Detect which cell encompasses the target text, then output its (X, Y) center coordinate. 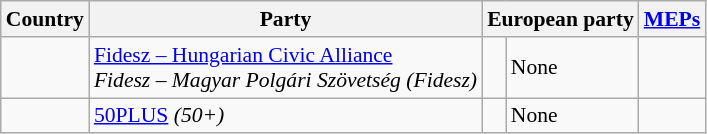
Party (286, 19)
50PLUS (50+) (286, 116)
Fidesz – Hungarian Civic AllianceFidesz – Magyar Polgári Szövetség (Fidesz) (286, 68)
European party (560, 19)
Country (45, 19)
MEPs (672, 19)
